Detect which cell encompasses the target text, then output its [X, Y] center coordinate. 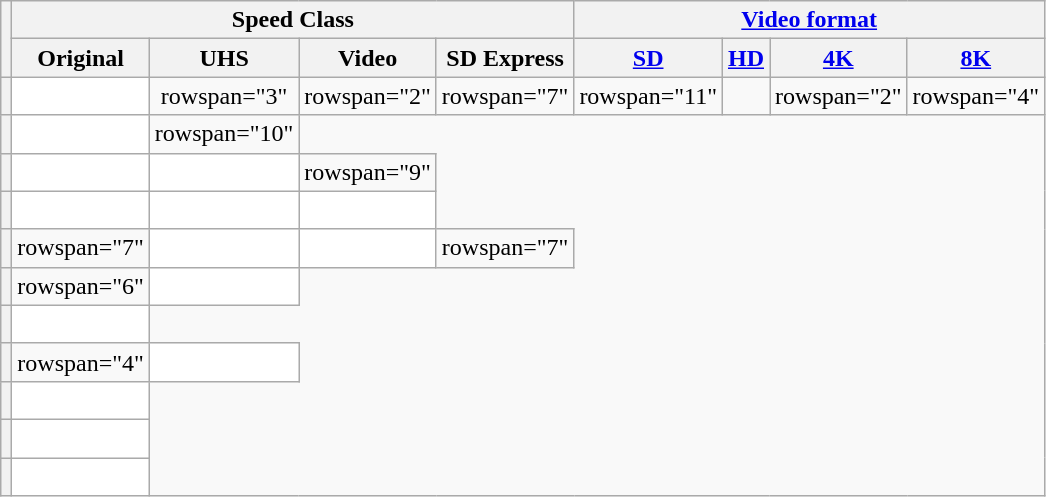
4K [839, 58]
Video [368, 58]
rowspan="9" [368, 172]
UHS [224, 58]
SD Express [505, 58]
SD [648, 58]
Video format [810, 20]
rowspan="3" [224, 96]
rowspan="10" [224, 134]
Speed Class [293, 20]
rowspan="6" [81, 286]
Original [81, 58]
8K [976, 58]
HD [746, 58]
rowspan="11" [648, 96]
